Pinpoint the cell where the given text exists, returning its (x, y) midpoint coordinate. 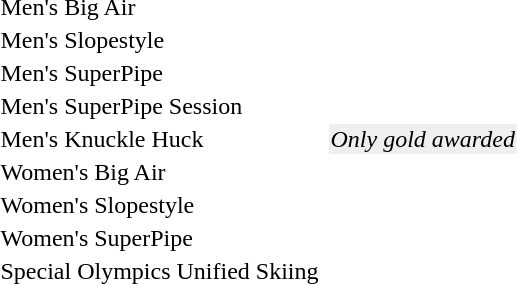
Only gold awarded (422, 139)
